Find where the given text appears and provide that cell's center as (X, Y) coordinate. 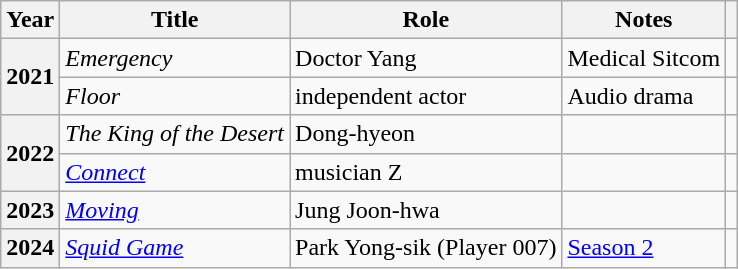
Squid Game (175, 248)
Emergency (175, 58)
Year (30, 20)
2022 (30, 153)
The King of the Desert (175, 134)
Notes (644, 20)
Floor (175, 96)
musician Z (426, 172)
2024 (30, 248)
Park Yong-sik (Player 007) (426, 248)
Audio drama (644, 96)
Medical Sitcom (644, 58)
Title (175, 20)
independent actor (426, 96)
Role (426, 20)
2023 (30, 210)
Jung Joon-hwa (426, 210)
Season 2 (644, 248)
Doctor Yang (426, 58)
2021 (30, 77)
Moving (175, 210)
Connect (175, 172)
Dong-hyeon (426, 134)
